Find where the given text appears and provide that cell's center as [x, y] coordinate. 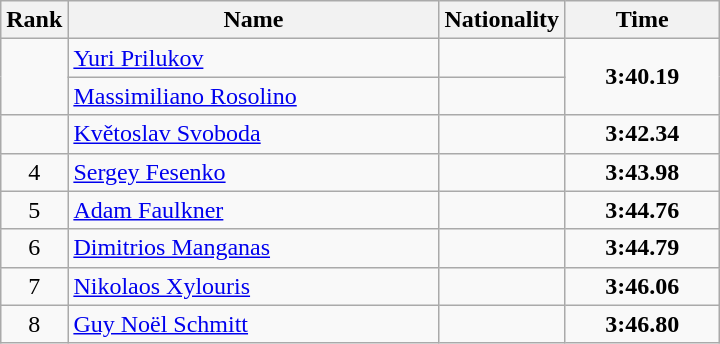
Květoslav Svoboda [254, 134]
Yuri Prilukov [254, 58]
Massimiliano Rosolino [254, 96]
3:42.34 [642, 134]
3:40.19 [642, 77]
Guy Noël Schmitt [254, 324]
8 [34, 324]
Rank [34, 20]
3:46.80 [642, 324]
Adam Faulkner [254, 210]
7 [34, 286]
3:43.98 [642, 172]
5 [34, 210]
Sergey Fesenko [254, 172]
Nikolaos Xylouris [254, 286]
3:44.76 [642, 210]
Dimitrios Manganas [254, 248]
4 [34, 172]
Nationality [502, 20]
Name [254, 20]
3:46.06 [642, 286]
Time [642, 20]
6 [34, 248]
3:44.79 [642, 248]
